Return the [X, Y] coordinate for the center point of the cell that contains the specified text.  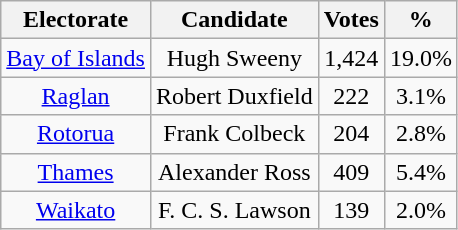
Electorate [76, 20]
Candidate [234, 20]
2.8% [420, 134]
409 [351, 172]
% [420, 20]
1,424 [351, 58]
Thames [76, 172]
F. C. S. Lawson [234, 210]
Rotorua [76, 134]
Frank Colbeck [234, 134]
2.0% [420, 210]
5.4% [420, 172]
Waikato [76, 210]
Votes [351, 20]
3.1% [420, 96]
Bay of Islands [76, 58]
139 [351, 210]
Robert Duxfield [234, 96]
Raglan [76, 96]
19.0% [420, 58]
222 [351, 96]
204 [351, 134]
Hugh Sweeny [234, 58]
Alexander Ross [234, 172]
